Locate the cell with the specified text and output its (x, y) center coordinate. 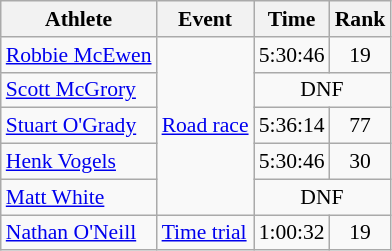
Time trial (206, 233)
Matt White (79, 197)
Henk Vogels (79, 162)
Stuart O'Grady (79, 126)
5:36:14 (292, 126)
Robbie McEwen (79, 55)
1:00:32 (292, 233)
Road race (206, 126)
Nathan O'Neill (79, 233)
Time (292, 19)
Rank (360, 19)
77 (360, 126)
Athlete (79, 19)
Event (206, 19)
Scott McGrory (79, 90)
30 (360, 162)
